Detect which cell encompasses the target text, then output its (x, y) center coordinate. 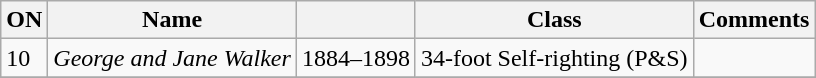
George and Jane Walker (172, 58)
Comments (754, 20)
10 (24, 58)
ON (24, 20)
Name (172, 20)
34-foot Self-righting (P&S) (554, 58)
Class (554, 20)
1884–1898 (356, 58)
